Output the (x, y) coordinate of the center of the cell containing the given text.  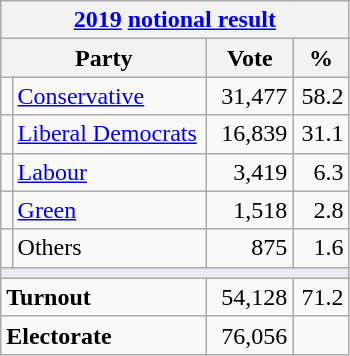
Labour (110, 172)
Conservative (110, 96)
Party (104, 58)
875 (250, 248)
16,839 (250, 134)
3,419 (250, 172)
Others (110, 248)
2019 notional result (175, 20)
1,518 (250, 210)
Electorate (104, 335)
6.3 (321, 172)
Vote (250, 58)
31,477 (250, 96)
Turnout (104, 297)
1.6 (321, 248)
2.8 (321, 210)
58.2 (321, 96)
% (321, 58)
Liberal Democrats (110, 134)
54,128 (250, 297)
76,056 (250, 335)
31.1 (321, 134)
71.2 (321, 297)
Green (110, 210)
